Scan for the cell matching the given text and deliver its [x, y] coordinate at center. 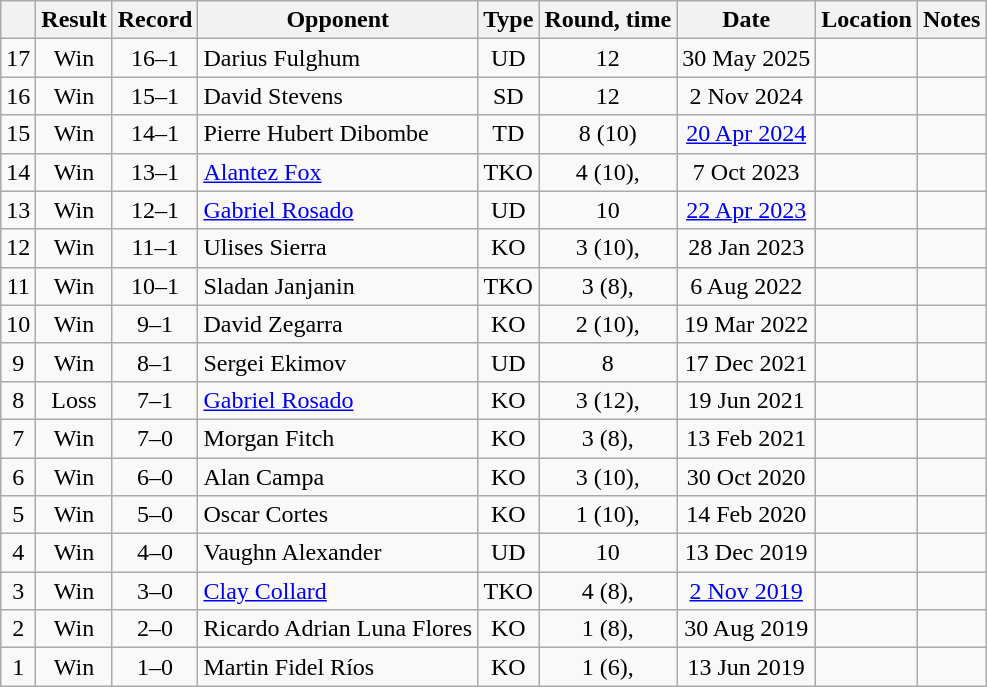
17 [18, 58]
17 Dec 2021 [746, 362]
David Stevens [338, 96]
Ulises Sierra [338, 248]
SD [508, 96]
15 [18, 134]
7 Oct 2023 [746, 172]
2–0 [155, 629]
14–1 [155, 134]
7–0 [155, 438]
7 [18, 438]
14 [18, 172]
4–0 [155, 553]
2 Nov 2024 [746, 96]
6–0 [155, 477]
6 Aug 2022 [746, 286]
30 May 2025 [746, 58]
5–0 [155, 515]
2 [18, 629]
30 Oct 2020 [746, 477]
12–1 [155, 210]
2 Nov 2019 [746, 591]
David Zegarra [338, 324]
19 Mar 2022 [746, 324]
Location [867, 20]
13 Feb 2021 [746, 438]
13 [18, 210]
Loss [74, 400]
16–1 [155, 58]
8–1 [155, 362]
8 (10) [608, 134]
Type [508, 20]
Sladan Janjanin [338, 286]
1 (6), [608, 667]
1 [18, 667]
28 Jan 2023 [746, 248]
16 [18, 96]
22 Apr 2023 [746, 210]
Sergei Ekimov [338, 362]
Date [746, 20]
Alan Campa [338, 477]
Vaughn Alexander [338, 553]
20 Apr 2024 [746, 134]
5 [18, 515]
9–1 [155, 324]
30 Aug 2019 [746, 629]
Opponent [338, 20]
Ricardo Adrian Luna Flores [338, 629]
3 (12), [608, 400]
19 Jun 2021 [746, 400]
Clay Collard [338, 591]
TD [508, 134]
6 [18, 477]
2 (10), [608, 324]
11 [18, 286]
4 [18, 553]
Morgan Fitch [338, 438]
4 (8), [608, 591]
Oscar Cortes [338, 515]
Martin Fidel Ríos [338, 667]
11–1 [155, 248]
1 (10), [608, 515]
3 [18, 591]
13 Jun 2019 [746, 667]
1 (8), [608, 629]
3–0 [155, 591]
Alantez Fox [338, 172]
Round, time [608, 20]
1–0 [155, 667]
14 Feb 2020 [746, 515]
10–1 [155, 286]
4 (10), [608, 172]
Darius Fulghum [338, 58]
15–1 [155, 96]
13–1 [155, 172]
Pierre Hubert Dibombe [338, 134]
13 Dec 2019 [746, 553]
9 [18, 362]
Record [155, 20]
Notes [951, 20]
Result [74, 20]
7–1 [155, 400]
